Output the (x, y) coordinate of the center of the cell containing the given text.  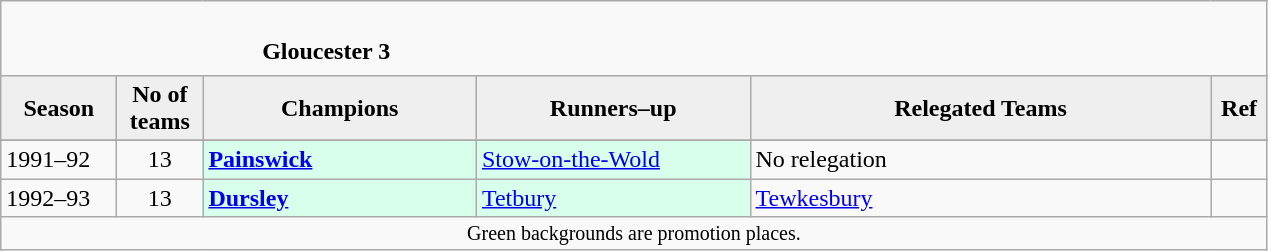
Runners–up (613, 108)
Season (59, 108)
1991–92 (59, 159)
Relegated Teams (980, 108)
Tetbury (613, 197)
Painswick (340, 159)
Ref (1239, 108)
Green backgrounds are promotion places. (634, 234)
Tewkesbury (980, 197)
Dursley (340, 197)
No relegation (980, 159)
No of teams (160, 108)
Stow-on-the-Wold (613, 159)
Champions (340, 108)
1992–93 (59, 197)
